Scan for the cell matching the given text and deliver its (x, y) coordinate at center. 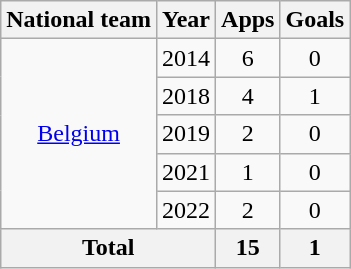
Year (186, 20)
Total (108, 248)
2021 (186, 172)
2022 (186, 210)
2019 (186, 134)
Goals (315, 20)
2018 (186, 96)
15 (248, 248)
Belgium (79, 134)
National team (79, 20)
Apps (248, 20)
4 (248, 96)
6 (248, 58)
2014 (186, 58)
